Extract the [x, y] coordinate from the center of the cell holding the provided text.  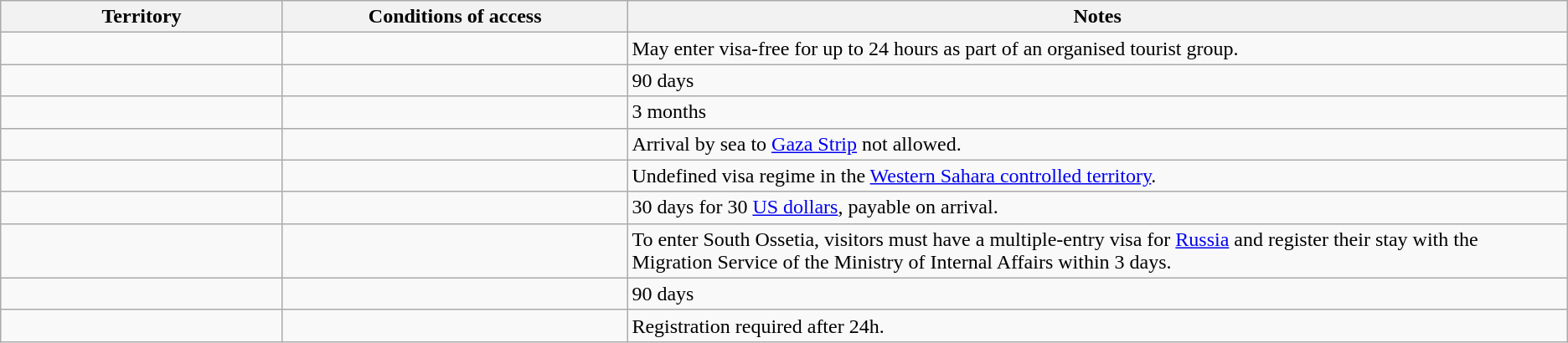
3 months [1097, 112]
Undefined visa regime in the Western Sahara controlled territory. [1097, 176]
Notes [1097, 17]
Arrival by sea to Gaza Strip not allowed. [1097, 144]
Registration required after 24h. [1097, 325]
Territory [142, 17]
Conditions of access [454, 17]
30 days for 30 US dollars, payable on arrival. [1097, 207]
May enter visa-free for up to 24 hours as part of an organised tourist group. [1097, 49]
